Determine the [X, Y] coordinate at the center of the cell enclosing the given text.  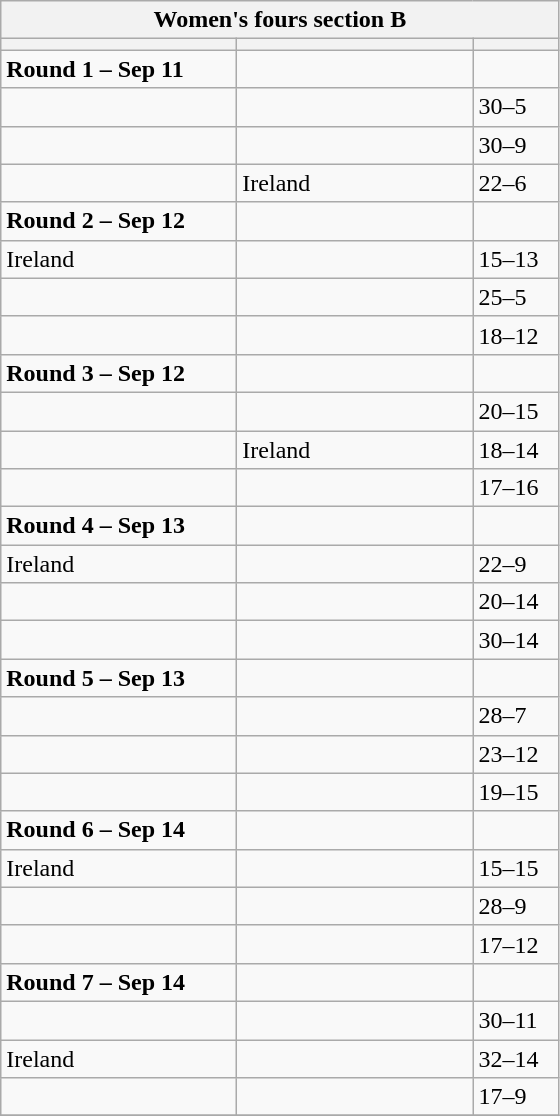
15–13 [516, 259]
23–12 [516, 754]
17–12 [516, 944]
Round 2 – Sep 12 [119, 221]
Round 1 – Sep 11 [119, 69]
Round 4 – Sep 13 [119, 526]
30–5 [516, 107]
15–15 [516, 868]
30–14 [516, 640]
25–5 [516, 297]
17–16 [516, 488]
17–9 [516, 1097]
Round 5 – Sep 13 [119, 678]
28–9 [516, 906]
30–11 [516, 1020]
20–14 [516, 602]
32–14 [516, 1059]
22–6 [516, 183]
30–9 [516, 145]
19–15 [516, 792]
Round 7 – Sep 14 [119, 982]
18–12 [516, 335]
28–7 [516, 716]
Round 3 – Sep 12 [119, 373]
20–15 [516, 411]
22–9 [516, 564]
18–14 [516, 449]
Round 6 – Sep 14 [119, 830]
Women's fours section B [280, 20]
